Provide the (X, Y) coordinate of the cell's center where the given text is located.  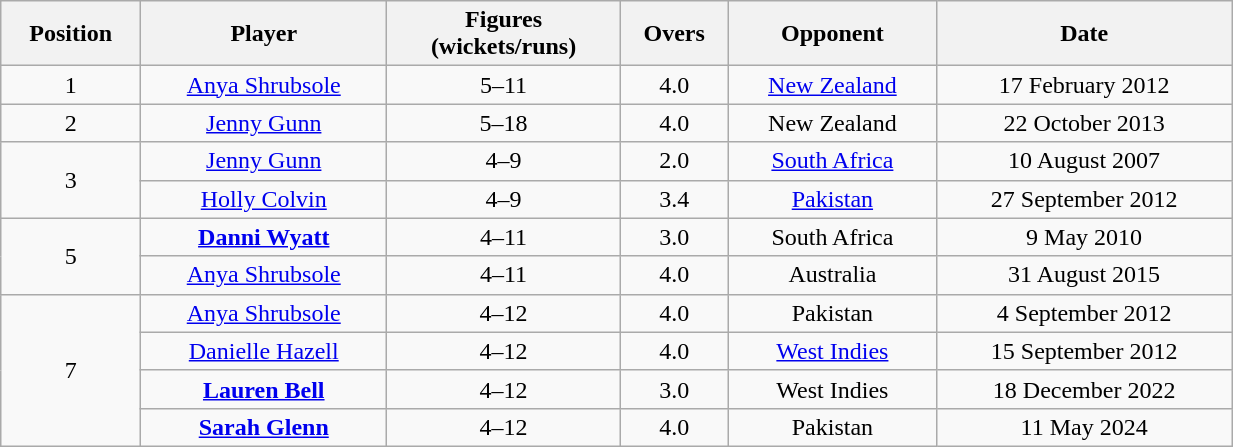
31 August 2015 (1084, 275)
5–11 (504, 85)
1 (71, 85)
11 May 2024 (1084, 427)
2 (71, 123)
3.4 (674, 199)
15 September 2012 (1084, 351)
7 (71, 370)
5 (71, 256)
22 October 2013 (1084, 123)
10 August 2007 (1084, 161)
Lauren Bell (264, 389)
Date (1084, 34)
Holly Colvin (264, 199)
17 February 2012 (1084, 85)
Player (264, 34)
Opponent (832, 34)
Figures(wickets/runs) (504, 34)
3 (71, 180)
Danni Wyatt (264, 237)
4 September 2012 (1084, 313)
Danielle Hazell (264, 351)
Australia (832, 275)
27 September 2012 (1084, 199)
9 May 2010 (1084, 237)
Position (71, 34)
18 December 2022 (1084, 389)
5–18 (504, 123)
Overs (674, 34)
Sarah Glenn (264, 427)
2.0 (674, 161)
